Provide the [x, y] coordinate of the cell's center where the given text is located.  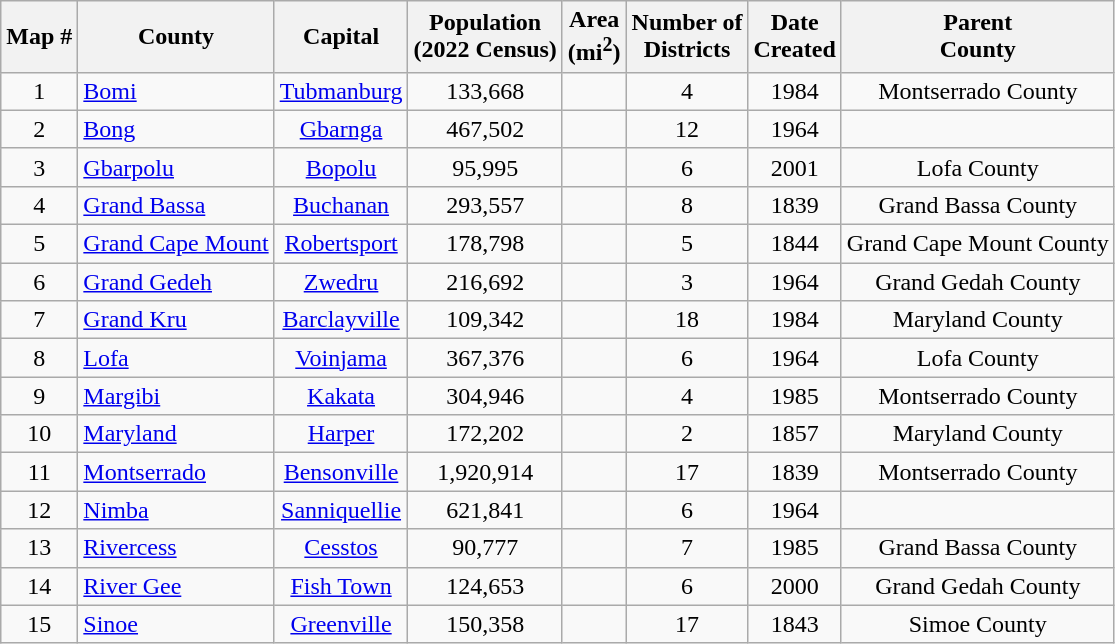
Grand Gedeh [176, 282]
DateCreated [794, 37]
133,668 [485, 91]
2000 [794, 586]
2001 [794, 167]
Bomi [176, 91]
Sinoe [176, 624]
Grand Cape Mount County [978, 244]
River Gee [176, 586]
1857 [794, 434]
Kakata [341, 396]
178,798 [485, 244]
216,692 [485, 282]
Fish Town [341, 586]
Capital [341, 37]
ParentCounty [978, 37]
95,995 [485, 167]
Greenville [341, 624]
Grand Cape Mount [176, 244]
10 [40, 434]
Bensonville [341, 472]
293,557 [485, 205]
9 [40, 396]
13 [40, 548]
Margibi [176, 396]
Zwedru [341, 282]
150,358 [485, 624]
1,920,914 [485, 472]
Lofa [176, 358]
Grand Bassa [176, 205]
Tubmanburg [341, 91]
Montserrado [176, 472]
172,202 [485, 434]
Number ofDistricts [687, 37]
Harper [341, 434]
11 [40, 472]
467,502 [485, 129]
Bong [176, 129]
Map # [40, 37]
Voinjama [341, 358]
Cesstos [341, 548]
304,946 [485, 396]
18 [687, 320]
Grand Kru [176, 320]
1843 [794, 624]
Sanniquellie [341, 510]
Rivercess [176, 548]
124,653 [485, 586]
15 [40, 624]
621,841 [485, 510]
Nimba [176, 510]
367,376 [485, 358]
Barclayville [341, 320]
90,777 [485, 548]
1844 [794, 244]
Buchanan [341, 205]
Population(2022 Census) [485, 37]
Gbarnga [341, 129]
109,342 [485, 320]
Maryland [176, 434]
Robertsport [341, 244]
County [176, 37]
Bopolu [341, 167]
1 [40, 91]
14 [40, 586]
Gbarpolu [176, 167]
Simoe County [978, 624]
Area(mi2) [594, 37]
